Scan for the cell matching the given text and deliver its (x, y) coordinate at center. 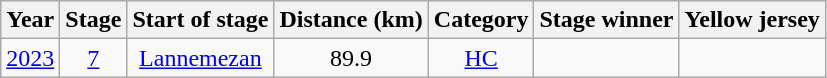
89.9 (351, 58)
Yellow jersey (752, 20)
HC (481, 58)
7 (94, 58)
Stage (94, 20)
Distance (km) (351, 20)
2023 (30, 58)
Start of stage (200, 20)
Lannemezan (200, 58)
Category (481, 20)
Stage winner (606, 20)
Year (30, 20)
